Determine the [x, y] coordinate at the center of the cell enclosing the given text.  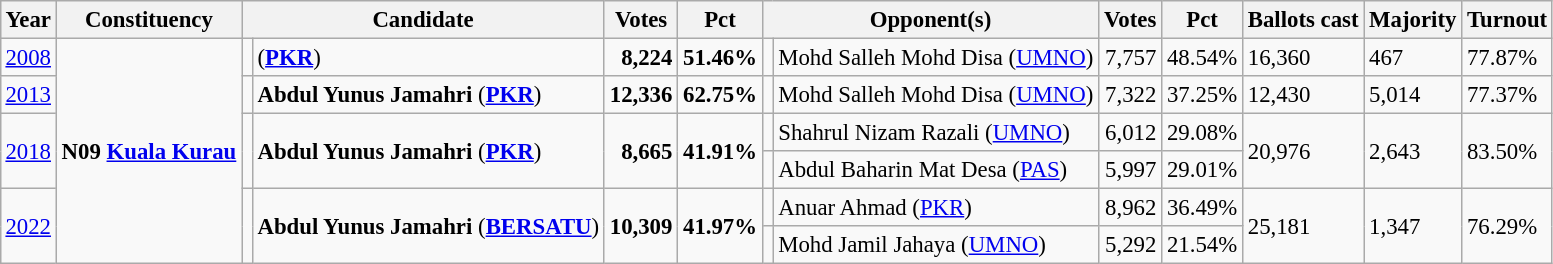
41.97% [720, 226]
Abdul Yunus Jamahri (BERSATU) [428, 226]
8,665 [640, 152]
N09 Kuala Kurau [148, 151]
2008 [28, 57]
8,224 [640, 57]
(PKR) [428, 57]
83.50% [1508, 152]
8,962 [1130, 208]
Shahrul Nizam Razali (UMNO) [936, 133]
Candidate [424, 20]
10,309 [640, 226]
2022 [28, 226]
37.25% [1202, 95]
6,012 [1130, 133]
Year [28, 20]
36.49% [1202, 208]
76.29% [1508, 226]
62.75% [720, 95]
Mohd Jamil Jahaya (UMNO) [936, 245]
29.08% [1202, 133]
77.37% [1508, 95]
1,347 [1413, 226]
25,181 [1302, 226]
20,976 [1302, 152]
2018 [28, 152]
Constituency [148, 20]
77.87% [1508, 57]
7,322 [1130, 95]
Majority [1413, 20]
12,336 [640, 95]
21.54% [1202, 245]
Abdul Baharin Mat Desa (PAS) [936, 170]
Opponent(s) [930, 20]
5,292 [1130, 245]
Ballots cast [1302, 20]
2,643 [1413, 152]
5,014 [1413, 95]
2013 [28, 95]
51.46% [720, 57]
16,360 [1302, 57]
7,757 [1130, 57]
Turnout [1508, 20]
48.54% [1202, 57]
41.91% [720, 152]
12,430 [1302, 95]
467 [1413, 57]
Anuar Ahmad (PKR) [936, 208]
5,997 [1130, 170]
29.01% [1202, 170]
